Locate the cell with the specified text and output its (x, y) center coordinate. 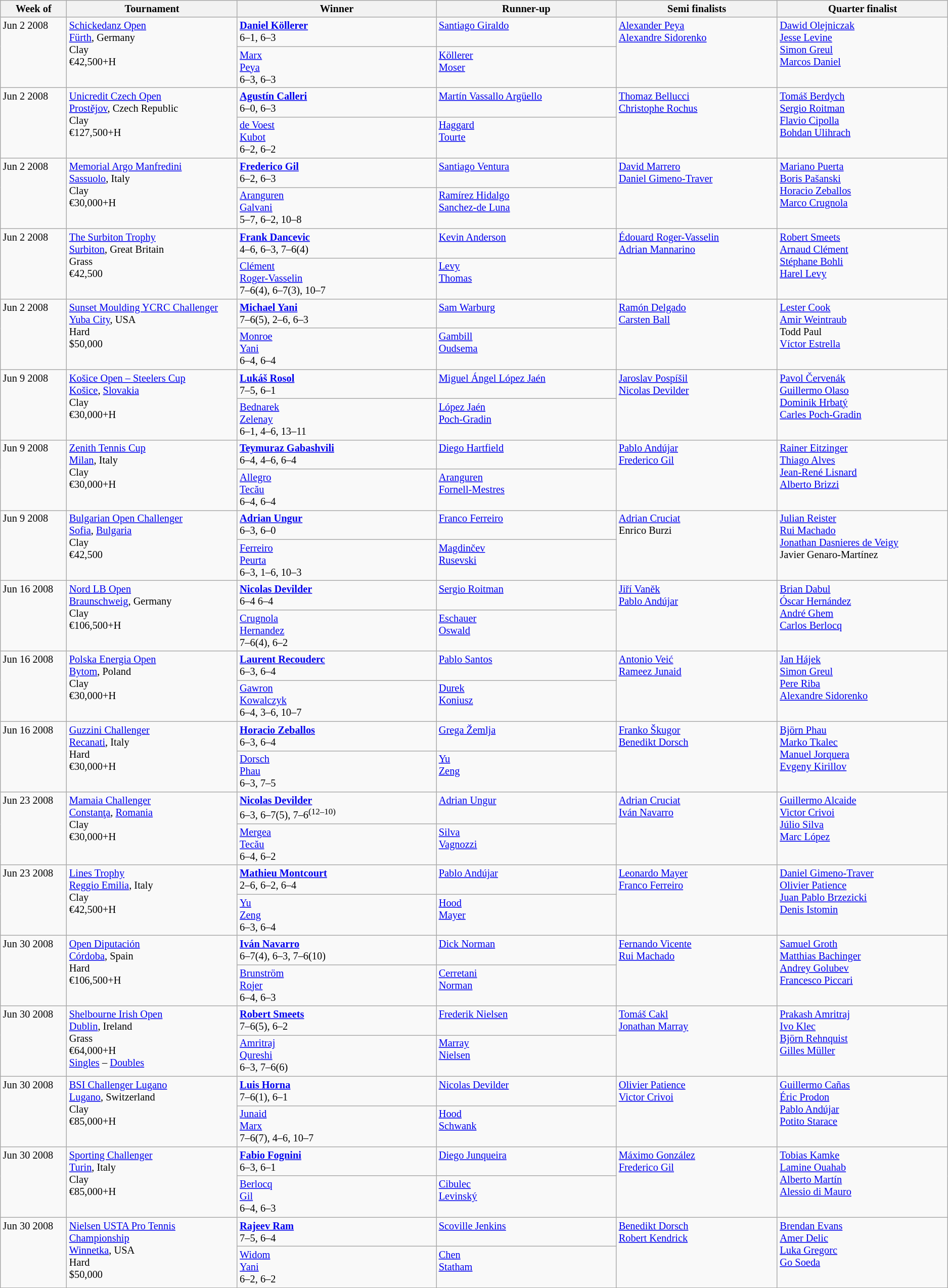
Allegro Tecău6–4, 6–4 (337, 490)
Brendan Evans Amer Delic Luka Gregorc Go Soeda (863, 1253)
Yu Zeng (526, 771)
Berlocq Gil6–4, 6–3 (337, 1197)
BSI Challenger Lugano Lugano, SwitzerlandClay€85,000+H (152, 1111)
Máximo González Frederico Gil (697, 1182)
Sergio Roitman (526, 595)
Gawron Kowalczyk6–4, 3–6, 10–7 (337, 701)
Winner (337, 9)
Amritraj Qureshi6–3, 7–6(6) (337, 1055)
Luis Horna7–6(1), 6–1 (337, 1091)
Nicolas Devilder6–3, 6–7(5), 7–6(12–10) (337, 808)
Mamaia Challenger Constanţa, RomaniaClay€30,000+H (152, 828)
Olivier Patience Victor Crivoi (697, 1111)
Nielsen USTA Pro Tennis ChampionshipWinnetka, USAHard$50,000 (152, 1253)
Frank Dancevic4–6, 6–3, 7–6(4) (337, 243)
Pablo Santos (526, 666)
Lines Trophy Reggio Emilia, ItalyClay€42,500+H (152, 900)
Prakash Amritraj Ivo Klec Björn Rehnquist Gilles Müller (863, 1041)
Pavol Červenák Guillermo Olaso Dominik Hrbatý Carles Poch-Gradin (863, 404)
Tobias Kamke Lamine Ouahab Alberto Martín Alessio di Mauro (863, 1182)
Frederico Gil6–2, 6–3 (337, 173)
Eschauer Oswald (526, 630)
Fabio Fognini6–3, 6–1 (337, 1161)
Laurent Recouderc6–3, 6–4 (337, 666)
Ferreiro Peurta6–3, 1–6, 10–3 (337, 560)
Bednarek Zelenay6–1, 4–6, 13–11 (337, 419)
Durek Koniusz (526, 701)
Guillermo Cañas Éric Prodon Pablo Andújar Potito Starace (863, 1111)
Guzzini ChallengerRecanati, ItalyHard€30,000+H (152, 756)
Benedikt Dorsch Robert Kendrick (697, 1253)
Édouard Roger-Vasselin Adrian Mannarino (697, 264)
Tomáš Berdych Sergio Roitman Flavio Cipolla Bohdan Ulihrach (863, 122)
Scoville Jenkins (526, 1232)
Björn Phau Marko Tkalec Manuel Jorquera Evgeny Kirillov (863, 756)
Dawid Olejniczak Jesse Levine Simon Greul Marcos Daniel (863, 53)
Ramón Delgado Carsten Ball (697, 334)
Santiago Ventura (526, 173)
de Voest Kubot6–2, 6–2 (337, 137)
Sam Warburg (526, 313)
Horacio Zeballos6–3, 6–4 (337, 736)
Diego Hartfield (526, 454)
Fernando Vicente Rui Machado (697, 971)
Lester Cook Amir Weintraub Todd Paul Víctor Estrella (863, 334)
Samuel Groth Matthias Bachinger Andrey Golubev Francesco Piccari (863, 971)
Widom Yani6–2, 6–2 (337, 1267)
Franco Ferreiro (526, 525)
Mergea Tecău6–4, 6–2 (337, 844)
Runner-up (526, 9)
Silva Vagnozzi (526, 844)
Mariano Puerta Boris Pašanski Horacio Zeballos Marco Crugnola (863, 193)
Zenith Tennis Cup Milan, ItalyClay€30,000+H (152, 475)
Adrian Cruciat Iván Navarro (697, 828)
Semi finalists (697, 9)
Pablo Andújar Frederico Gil (697, 475)
Hood Mayer (526, 915)
Lukáš Rosol7–5, 6–1 (337, 384)
Schickedanz Open Fürth, GermanyClay€42,500+H (152, 53)
Polska Energia Open Bytom, PolandClay€30,000+H (152, 686)
Jan Hájek Simon Greul Pere Riba Alexandre Sidorenko (863, 686)
Gambill Oudsema (526, 349)
Junaid Marx7–6(7), 4–6, 10–7 (337, 1126)
López Jaén Poch-Gradin (526, 419)
Dick Norman (526, 950)
Clément Roger-Vasselin7–6(4), 6–7(3), 10–7 (337, 279)
Santiago Giraldo (526, 32)
Michael Yani7–6(5), 2–6, 6–3 (337, 313)
Dorsch Phau6–3, 7–5 (337, 771)
Alexander Peya Alexandre Sidorenko (697, 53)
Nicolas Devilder6–4 6–4 (337, 595)
Julian Reister Rui Machado Jonathan Dasnieres de Veigy Javier Genaro-Martínez (863, 545)
Nord LB Open Braunschweig, GermanyClay€106,500+H (152, 616)
Grega Žemlja (526, 736)
Sunset Moulding YCRC Challenger Yuba City, USAHard$50,000 (152, 334)
Guillermo Alcaide Victor Crivoi Júlio Silva Marc López (863, 828)
Aranguren Fornell-Mestres (526, 490)
Magdinčev Rusevski (526, 560)
Tomáš Cakl Jonathan Marray (697, 1041)
Bulgarian Open Challenger Sofia, BulgariaClay€42,500 (152, 545)
Leonardo Mayer Franco Ferreiro (697, 900)
Thomaz Bellucci Christophe Rochus (697, 122)
Daniel Gimeno-Traver Olivier Patience Juan Pablo Brzezicki Denis Istomin (863, 900)
Memorial Argo Manfredini Sassuolo, ItalyClay€30,000+H (152, 193)
Nicolas Devilder (526, 1091)
Köllerer Moser (526, 67)
Unicredit Czech Open Prostějov, Czech RepublicClay€127,500+H (152, 122)
Crugnola Hernandez7–6(4), 6–2 (337, 630)
Franko Škugor Benedikt Dorsch (697, 756)
Frederik Nielsen (526, 1021)
Marray Nielsen (526, 1055)
Adrian Cruciat Enrico Burzi (697, 545)
Quarter finalist (863, 9)
Mathieu Montcourt2–6, 6–2, 6–4 (337, 880)
Marx Peya6–3, 6–3 (337, 67)
Open Diputación Córdoba, SpainHard€106,500+H (152, 971)
Hood Schwank (526, 1126)
Brian Dabul Óscar Hernández André Ghem Carlos Berlocq (863, 616)
Cerretani Norman (526, 985)
Adrian Ungur6–3, 6–0 (337, 525)
Monroe Yani6–4, 6–4 (337, 349)
Kevin Anderson (526, 243)
Ramírez Hidalgo Sanchez-de Luna (526, 208)
Agustín Calleri6–0, 6–3 (337, 102)
Haggard Tourte (526, 137)
Miguel Ángel López Jaén (526, 384)
Brunström Rojer6–4, 6–3 (337, 985)
Pablo Andújar (526, 880)
Teymuraz Gabashvili6–4, 4–6, 6–4 (337, 454)
Sporting Challenger Turin, ItalyClay€85,000+H (152, 1182)
Week of (33, 9)
Robert Smeets7–6(5), 6–2 (337, 1021)
Košice Open – Steelers Cup Košice, SlovakiaClay€30,000+H (152, 404)
Shelbourne Irish Open Dublin, IrelandGrass€64,000+HSingles – Doubles (152, 1041)
Iván Navarro6–7(4), 6–3, 7–6(10) (337, 950)
Rajeev Ram7–5, 6–4 (337, 1232)
Cibulec Levinský (526, 1197)
Antonio Veić Rameez Junaid (697, 686)
Tournament (152, 9)
Daniel Köllerer6–1, 6–3 (337, 32)
Rainer Eitzinger Thiago Alves Jean-René Lisnard Alberto Brizzi (863, 475)
The Surbiton TrophySurbiton, Great BritainGrass€42,500 (152, 264)
Robert Smeets Arnaud Clément Stéphane Bohli Harel Levy (863, 264)
Chen Statham (526, 1267)
David Marrero Daniel Gimeno-Traver (697, 193)
Yu Zeng6–3, 6–4 (337, 915)
Adrian Ungur (526, 808)
Aranguren Galvani5–7, 6–2, 10–8 (337, 208)
Martín Vassallo Argüello (526, 102)
Jiří Vaněk Pablo Andújar (697, 616)
Diego Junqueira (526, 1161)
Jaroslav Pospíšil Nicolas Devilder (697, 404)
Levy Thomas (526, 279)
